Pinpoint the cell where the given text exists, returning its (X, Y) midpoint coordinate. 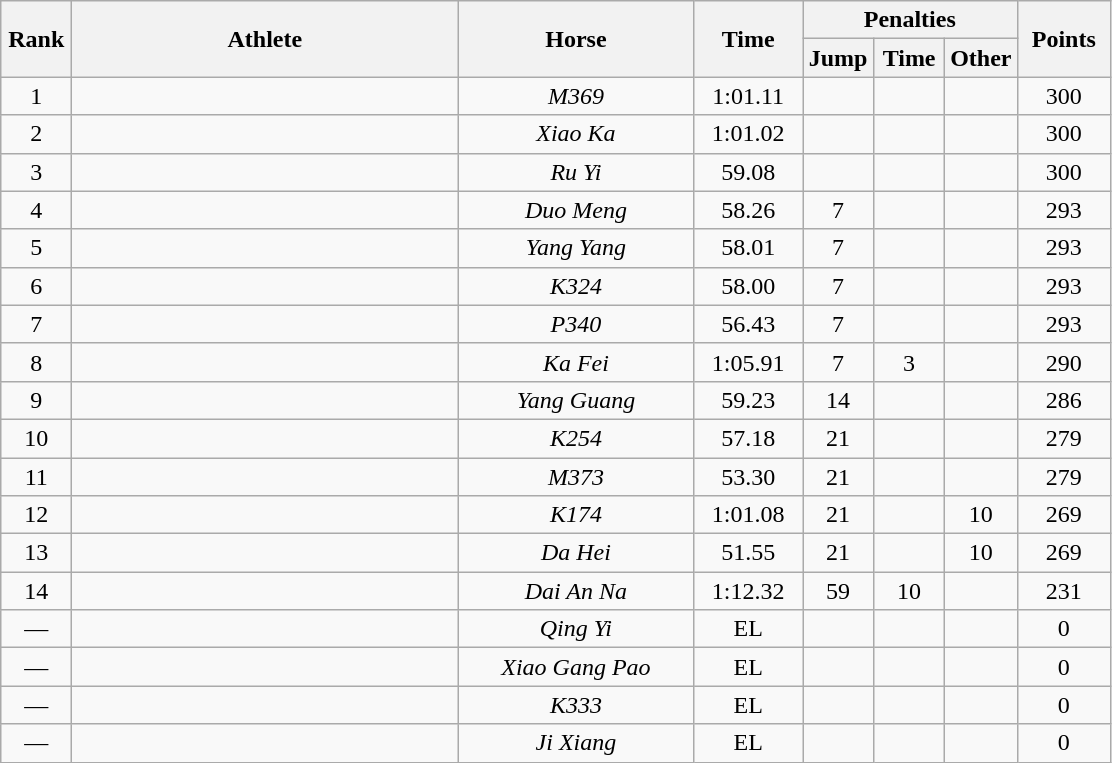
1:01.02 (748, 134)
58.26 (748, 210)
13 (36, 553)
59 (838, 591)
M369 (576, 96)
59.08 (748, 172)
58.01 (748, 248)
K174 (576, 515)
8 (36, 362)
Other (981, 58)
51.55 (748, 553)
1:01.11 (748, 96)
Xiao Ka (576, 134)
K333 (576, 705)
6 (36, 286)
1:01.08 (748, 515)
12 (36, 515)
58.00 (748, 286)
2 (36, 134)
290 (1064, 362)
1 (36, 96)
4 (36, 210)
Dai An Na (576, 591)
9 (36, 400)
231 (1064, 591)
Duo Meng (576, 210)
Qing Yi (576, 629)
1:12.32 (748, 591)
53.30 (748, 477)
M373 (576, 477)
5 (36, 248)
11 (36, 477)
Jump (838, 58)
Yang Guang (576, 400)
59.23 (748, 400)
1:05.91 (748, 362)
Rank (36, 39)
Da Hei (576, 553)
Yang Yang (576, 248)
Athlete (265, 39)
Points (1064, 39)
Penalties (909, 20)
Ka Fei (576, 362)
Horse (576, 39)
286 (1064, 400)
K324 (576, 286)
Ji Xiang (576, 743)
56.43 (748, 324)
Xiao Gang Pao (576, 667)
P340 (576, 324)
57.18 (748, 438)
K254 (576, 438)
Ru Yi (576, 172)
